Output the (X, Y) coordinate of the center of the cell containing the given text.  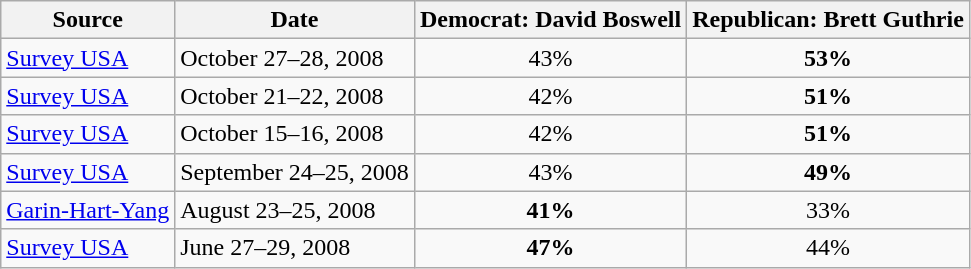
44% (828, 248)
June 27–29, 2008 (295, 248)
Republican: Brett Guthrie (828, 20)
August 23–25, 2008 (295, 210)
49% (828, 172)
41% (550, 210)
Date (295, 20)
33% (828, 210)
October 15–16, 2008 (295, 134)
53% (828, 58)
47% (550, 248)
Source (88, 20)
October 21–22, 2008 (295, 96)
Garin-Hart-Yang (88, 210)
October 27–28, 2008 (295, 58)
Democrat: David Boswell (550, 20)
September 24–25, 2008 (295, 172)
